Return the (X, Y) coordinate for the center point of the cell that contains the specified text.  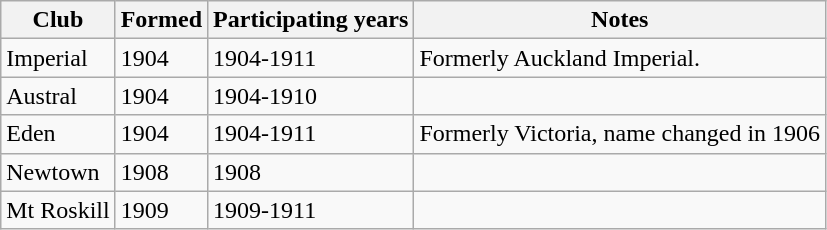
Formerly Auckland Imperial. (620, 58)
1909 (161, 210)
Austral (58, 96)
1909-1911 (311, 210)
Mt Roskill (58, 210)
Newtown (58, 172)
Participating years (311, 20)
Formed (161, 20)
Eden (58, 134)
Formerly Victoria, name changed in 1906 (620, 134)
Imperial (58, 58)
1904-1910 (311, 96)
Club (58, 20)
Notes (620, 20)
